Return [x, y] of the center of cell containing provided text 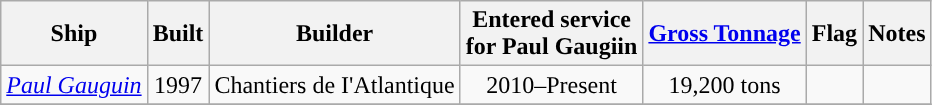
Flag [834, 34]
2010–Present [552, 85]
Gross Tonnage [724, 34]
Ship [74, 34]
Entered service for Paul Gaugiin [552, 34]
Builder [334, 34]
Notes [897, 34]
Paul Gauguin [74, 85]
19,200 tons [724, 85]
1997 [178, 85]
Built [178, 34]
Chantiers de I'Atlantique [334, 85]
